Scan for the cell matching the given text and deliver its (x, y) coordinate at center. 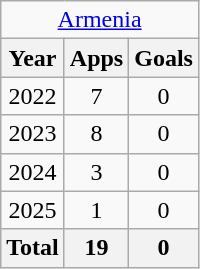
1 (96, 210)
2025 (33, 210)
2024 (33, 172)
Total (33, 248)
Apps (96, 58)
8 (96, 134)
Year (33, 58)
7 (96, 96)
2022 (33, 96)
19 (96, 248)
2023 (33, 134)
3 (96, 172)
Armenia (100, 20)
Goals (164, 58)
